From the cell containing the given text, extract its center point as (X, Y) coordinate. 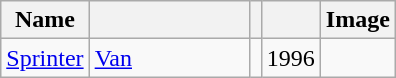
Van (170, 58)
1996 (290, 58)
Image (358, 20)
Sprinter (45, 58)
Name (45, 20)
